For the text-containing cell, return its midpoint in [X, Y] coordinate format. 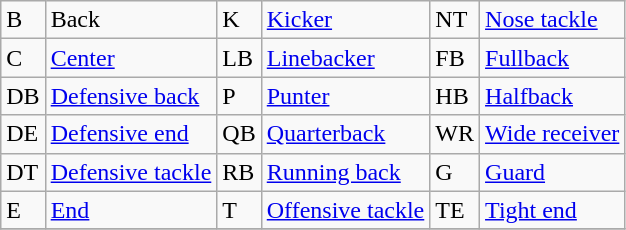
Defensive back [131, 96]
Guard [552, 172]
G [455, 172]
DB [23, 96]
B [23, 20]
Linebacker [346, 58]
Wide receiver [552, 134]
C [23, 58]
Back [131, 20]
NT [455, 20]
FB [455, 58]
DE [23, 134]
K [239, 20]
Offensive tackle [346, 210]
Center [131, 58]
Defensive tackle [131, 172]
T [239, 210]
Fullback [552, 58]
Nose tackle [552, 20]
TE [455, 210]
Halfback [552, 96]
QB [239, 134]
P [239, 96]
RB [239, 172]
End [131, 210]
Running back [346, 172]
E [23, 210]
Quarterback [346, 134]
Tight end [552, 210]
WR [455, 134]
Punter [346, 96]
Kicker [346, 20]
HB [455, 96]
Defensive end [131, 134]
DT [23, 172]
LB [239, 58]
